For the text-containing cell, return its midpoint in [X, Y] coordinate format. 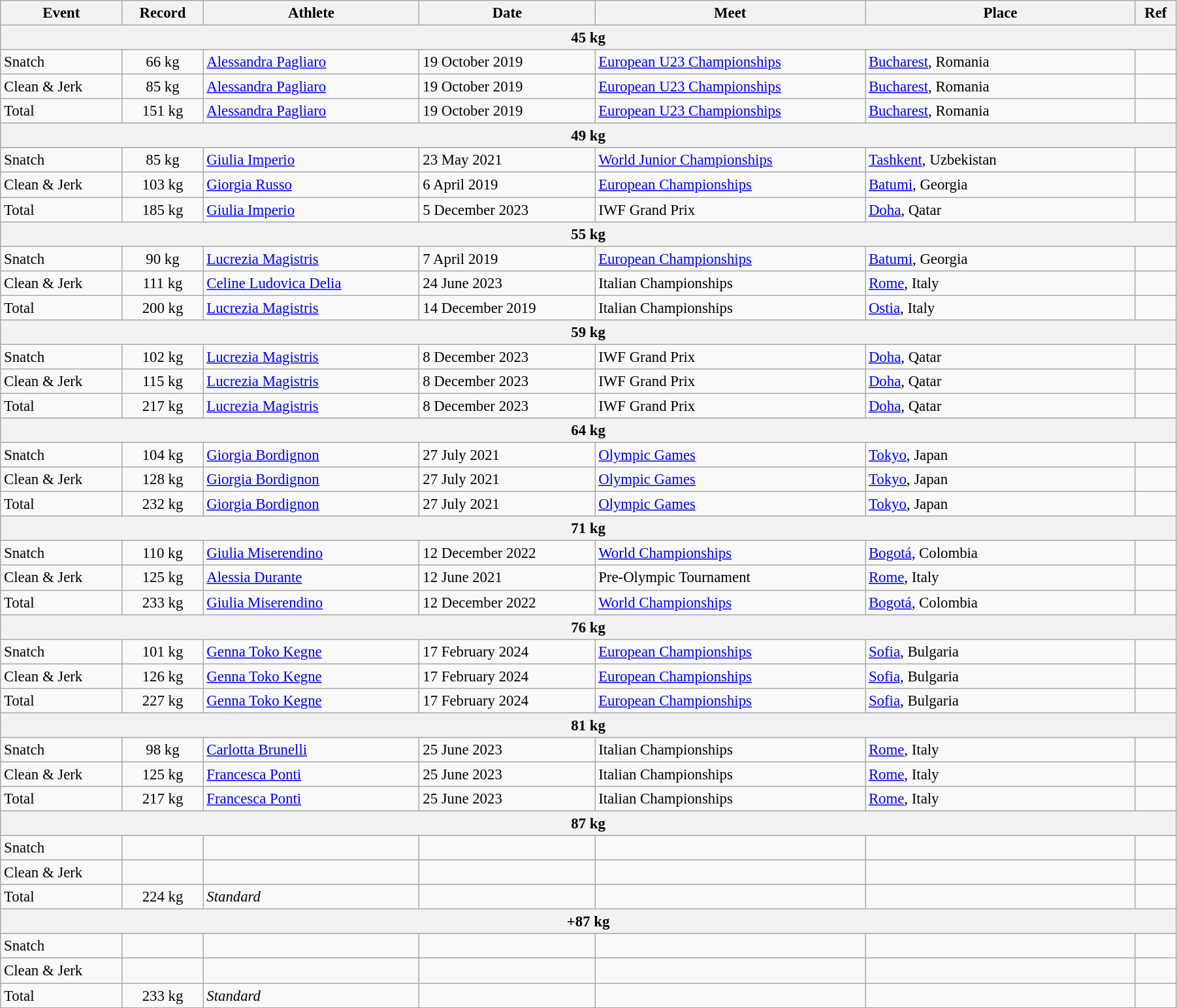
115 kg [163, 382]
Ref [1155, 13]
90 kg [163, 259]
Alessia Durante [311, 578]
+87 kg [588, 922]
224 kg [163, 897]
128 kg [163, 480]
200 kg [163, 308]
Place [1001, 13]
5 December 2023 [507, 210]
102 kg [163, 357]
103 kg [163, 185]
59 kg [588, 333]
14 December 2019 [507, 308]
126 kg [163, 676]
Event [61, 13]
Meet [730, 13]
Tashkent, Uzbekistan [1001, 160]
Ostia, Italy [1001, 308]
64 kg [588, 431]
101 kg [163, 651]
23 May 2021 [507, 160]
Date [507, 13]
Record [163, 13]
Athlete [311, 13]
87 kg [588, 824]
81 kg [588, 725]
Giorgia Russo [311, 185]
World Junior Championships [730, 160]
Carlotta Brunelli [311, 750]
55 kg [588, 234]
98 kg [163, 750]
151 kg [163, 111]
185 kg [163, 210]
7 April 2019 [507, 259]
12 June 2021 [507, 578]
24 June 2023 [507, 283]
66 kg [163, 62]
104 kg [163, 455]
6 April 2019 [507, 185]
Celine Ludovica Delia [311, 283]
232 kg [163, 504]
49 kg [588, 136]
45 kg [588, 38]
227 kg [163, 701]
71 kg [588, 528]
Pre-Olympic Tournament [730, 578]
111 kg [163, 283]
76 kg [588, 627]
110 kg [163, 553]
